Search for the cell housing the specified text and yield its (x, y) center coordinate. 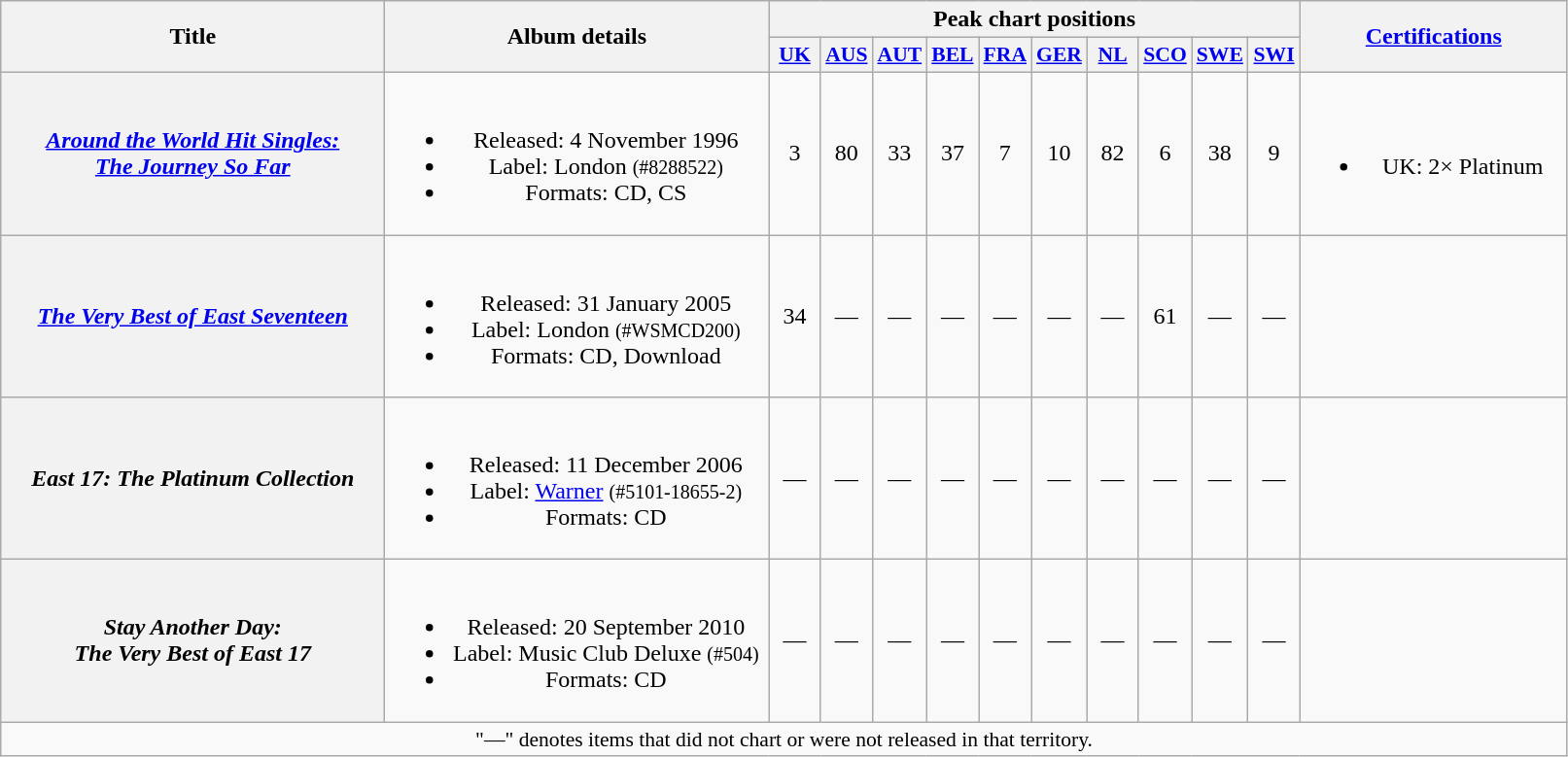
Released: 31 January 2005Label: London (#WSMCD200)Formats: CD, Download (577, 317)
NL (1112, 55)
3 (795, 154)
82 (1112, 154)
SWE (1220, 55)
Album details (577, 37)
SWI (1273, 55)
Around the World Hit Singles:The Journey So Far (192, 154)
33 (900, 154)
BEL (953, 55)
East 17: The Platinum Collection (192, 478)
Released: 20 September 2010Label: Music Club Deluxe (#504)Formats: CD (577, 641)
61 (1165, 317)
6 (1165, 154)
Released: 11 December 2006Label: Warner (#5101-18655-2)Formats: CD (577, 478)
10 (1060, 154)
Stay Another Day:The Very Best of East 17 (192, 641)
GER (1060, 55)
37 (953, 154)
"—" denotes items that did not chart or were not released in that territory. (784, 740)
FRA (1005, 55)
Title (192, 37)
7 (1005, 154)
SCO (1165, 55)
UK (795, 55)
34 (795, 317)
9 (1273, 154)
AUS (846, 55)
80 (846, 154)
Peak chart positions (1034, 19)
UK: 2× Platinum (1433, 154)
AUT (900, 55)
Released: 4 November 1996Label: London (#8288522)Formats: CD, CS (577, 154)
38 (1220, 154)
The Very Best of East Seventeen (192, 317)
Certifications (1433, 37)
